Locate the cell with the specified text and output its [X, Y] center coordinate. 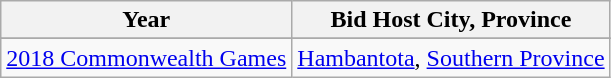
Hambantota, Southern Province [451, 58]
2018 Commonwealth Games [146, 58]
Bid Host City, Province [451, 20]
Year [146, 20]
